Capture the cell that displays the provided text and extract its [x, y] central coordinate. 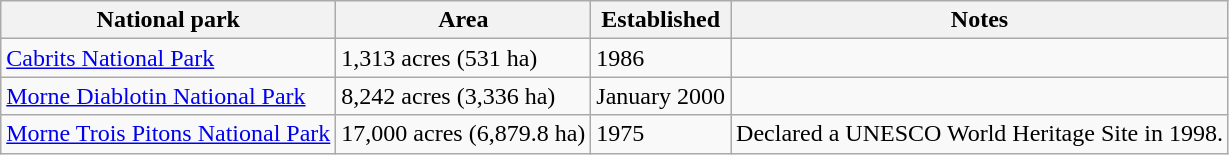
1986 [661, 58]
8,242 acres (3,336 ha) [464, 96]
17,000 acres (6,879.8 ha) [464, 134]
1,313 acres (531 ha) [464, 58]
National park [168, 20]
Notes [980, 20]
Cabrits National Park [168, 58]
1975 [661, 134]
Morne Trois Pitons National Park [168, 134]
Declared a UNESCO World Heritage Site in 1998. [980, 134]
Morne Diablotin National Park [168, 96]
Established [661, 20]
Area [464, 20]
January 2000 [661, 96]
